Return the [x, y] coordinate for the center point of the cell that contains the specified text.  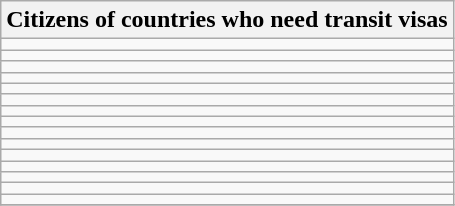
Citizens of countries who need transit visas [227, 20]
